Determine the [x, y] coordinate at the center of the cell enclosing the given text.  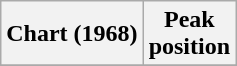
Peakposition [189, 34]
Chart (1968) [72, 34]
